Scan for the cell matching the given text and deliver its (X, Y) coordinate at center. 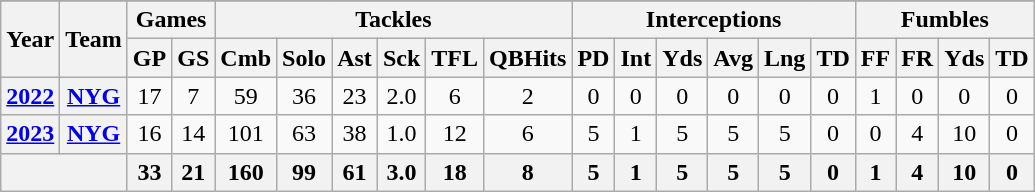
36 (304, 96)
2 (528, 96)
7 (194, 96)
FF (875, 58)
Tackles (394, 20)
16 (149, 134)
21 (194, 172)
2023 (30, 134)
FR (918, 58)
Ast (355, 58)
3.0 (401, 172)
38 (355, 134)
Lng (784, 58)
99 (304, 172)
1.0 (401, 134)
Year (30, 39)
GS (194, 58)
61 (355, 172)
Int (636, 58)
14 (194, 134)
Solo (304, 58)
23 (355, 96)
Interceptions (714, 20)
PD (594, 58)
Fumbles (944, 20)
Games (170, 20)
59 (246, 96)
Cmb (246, 58)
QBHits (528, 58)
160 (246, 172)
Team (94, 39)
Sck (401, 58)
33 (149, 172)
TFL (455, 58)
Avg (734, 58)
101 (246, 134)
12 (455, 134)
2.0 (401, 96)
18 (455, 172)
17 (149, 96)
8 (528, 172)
GP (149, 58)
2022 (30, 96)
63 (304, 134)
